Provide the [x, y] coordinate of the cell's center where the given text is located.  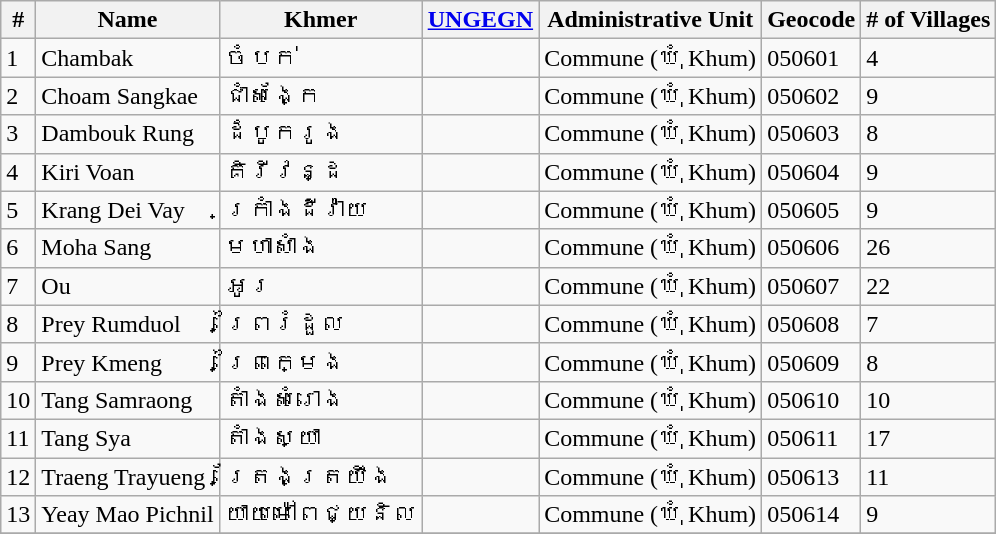
050605 [812, 210]
1 [18, 58]
UNGEGN [480, 20]
# [18, 20]
Yeay Mao Pichnil [128, 515]
តាំងសំរោង [320, 400]
Krang Dei Vay [128, 210]
050613 [812, 477]
គិរីវន្ដ [320, 172]
Moha Sang [128, 248]
Kiri Voan [128, 172]
6 [18, 248]
Dambouk Rung [128, 134]
Ou [128, 286]
Prey Rumduol [128, 324]
050604 [812, 172]
Tang Sya [128, 438]
17 [928, 438]
050602 [812, 96]
050611 [812, 438]
Geocode [812, 20]
2 [18, 96]
ព្រៃក្មេង [320, 362]
ដំបូករូង [320, 134]
តាំងស្យា [320, 438]
ចំបក់ [320, 58]
5 [18, 210]
3 [18, 134]
ព្រៃរំដួល [320, 324]
ជាំសង្កែ [320, 96]
ត្រែងត្រយឹង [320, 477]
Name [128, 20]
Choam Sangkae [128, 96]
050606 [812, 248]
# of Villages [928, 20]
22 [928, 286]
ក្រាំងដីវ៉ាយ [320, 210]
26 [928, 248]
050614 [812, 515]
050609 [812, 362]
មហាសាំង [320, 248]
Traeng Trayueng [128, 477]
យាយម៉ៅពេជ្យនិល [320, 515]
Chambak [128, 58]
050607 [812, 286]
050610 [812, 400]
Khmer [320, 20]
050603 [812, 134]
050601 [812, 58]
Administrative Unit [650, 20]
050608 [812, 324]
អូរ [320, 286]
Prey Kmeng [128, 362]
Tang Samraong [128, 400]
13 [18, 515]
12 [18, 477]
